Return [x, y] of the center of cell containing provided text 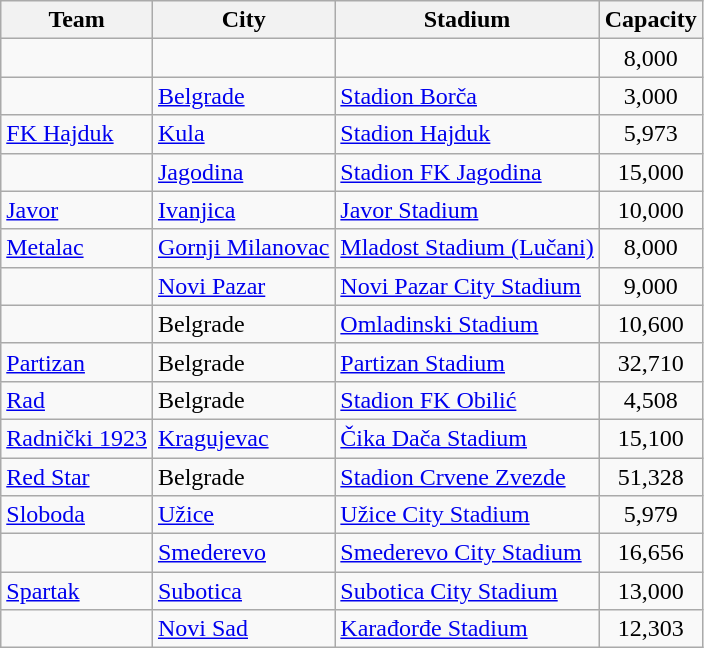
Stadion Borča [467, 96]
5,979 [650, 515]
Stadion Crvene Zvezde [467, 477]
3,000 [650, 96]
Red Star [77, 477]
51,328 [650, 477]
Užice [243, 515]
Subotica City Stadium [467, 591]
Team [77, 20]
FK Hajduk [77, 134]
Stadion FK Jagodina [467, 172]
Stadion FK Obilić [467, 400]
32,710 [650, 362]
Javor [77, 210]
Novi Sad [243, 629]
Sloboda [77, 515]
Capacity [650, 20]
5,973 [650, 134]
Novi Pazar [243, 286]
15,000 [650, 172]
Mladost Stadium (Lučani) [467, 248]
Karađorđe Stadium [467, 629]
10,600 [650, 324]
9,000 [650, 286]
City [243, 20]
Jagodina [243, 172]
Užice City Stadium [467, 515]
Radnički 1923 [77, 438]
Javor Stadium [467, 210]
Gornji Milanovac [243, 248]
Subotica [243, 591]
Stadium [467, 20]
Spartak [77, 591]
Kula [243, 134]
Rad [77, 400]
Partizan [77, 362]
Novi Pazar City Stadium [467, 286]
Partizan Stadium [467, 362]
Kragujevac [243, 438]
Metalac [77, 248]
Stadion Hajduk [467, 134]
Ivanjica [243, 210]
4,508 [650, 400]
10,000 [650, 210]
15,100 [650, 438]
Smederevo City Stadium [467, 553]
Čika Dača Stadium [467, 438]
Omladinski Stadium [467, 324]
13,000 [650, 591]
16,656 [650, 553]
Smederevo [243, 553]
12,303 [650, 629]
